Extract the [x, y] coordinate from the center of the cell holding the provided text.  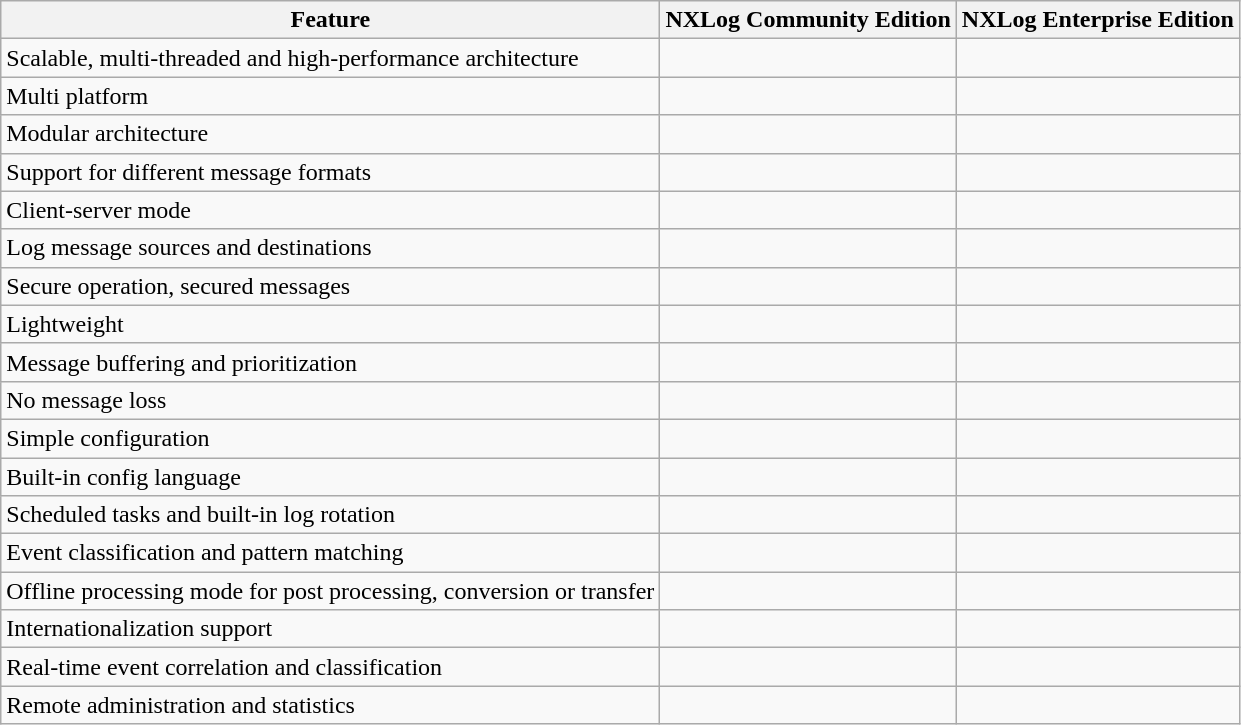
Secure operation, secured messages [330, 286]
Built-in config language [330, 477]
Feature [330, 20]
Simple configuration [330, 438]
Event classification and pattern matching [330, 553]
Scheduled tasks and built-in log rotation [330, 515]
Client-server mode [330, 210]
NXLog Enterprise Edition [1098, 20]
Real-time event correlation and classification [330, 667]
Message buffering and prioritization [330, 362]
Support for different message formats [330, 172]
Lightweight [330, 324]
Modular architecture [330, 134]
Scalable, multi-threaded and high-performance architecture [330, 58]
No message loss [330, 400]
Multi platform [330, 96]
Internationalization support [330, 629]
Remote administration and statistics [330, 705]
NXLog Community Edition [808, 20]
Log message sources and destinations [330, 248]
Offline processing mode for post processing, conversion or transfer [330, 591]
